For the text-containing cell, return its midpoint in [X, Y] coordinate format. 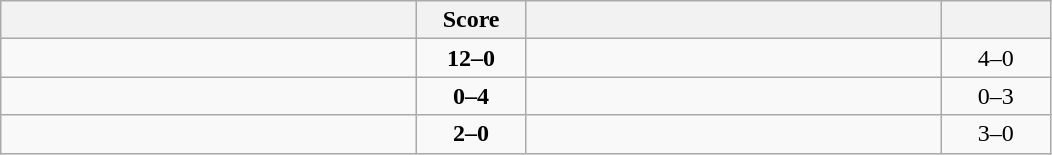
Score [472, 20]
2–0 [472, 134]
3–0 [996, 134]
0–3 [996, 96]
12–0 [472, 58]
4–0 [996, 58]
0–4 [472, 96]
